From the cell containing the given text, extract its center point as [x, y] coordinate. 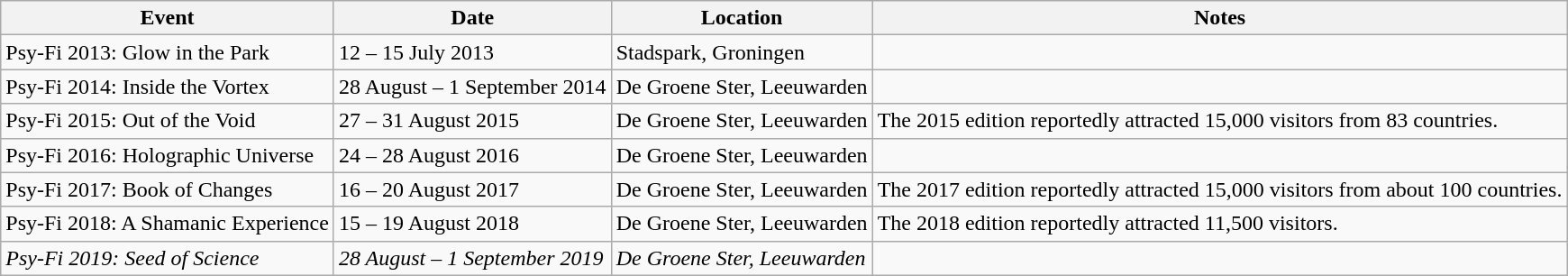
Psy-Fi 2017: Book of Changes [168, 189]
The 2017 edition reportedly attracted 15,000 visitors from about 100 countries. [1220, 189]
Psy-Fi 2014: Inside the Vortex [168, 87]
Psy-Fi 2016: Holographic Universe [168, 155]
15 – 19 August 2018 [472, 224]
Psy-Fi 2015: Out of the Void [168, 121]
Psy-Fi 2013: Glow in the Park [168, 52]
Date [472, 18]
Stadspark, Groningen [742, 52]
16 – 20 August 2017 [472, 189]
Psy-Fi 2019: Seed of Science [168, 258]
28 August – 1 September 2014 [472, 87]
28 August – 1 September 2019 [472, 258]
24 – 28 August 2016 [472, 155]
Location [742, 18]
The 2015 edition reportedly attracted 15,000 visitors from 83 countries. [1220, 121]
12 – 15 July 2013 [472, 52]
Psy-Fi 2018: A Shamanic Experience [168, 224]
Event [168, 18]
27 – 31 August 2015 [472, 121]
The 2018 edition reportedly attracted 11,500 visitors. [1220, 224]
Notes [1220, 18]
